Pinpoint the cell where the given text exists, returning its (X, Y) midpoint coordinate. 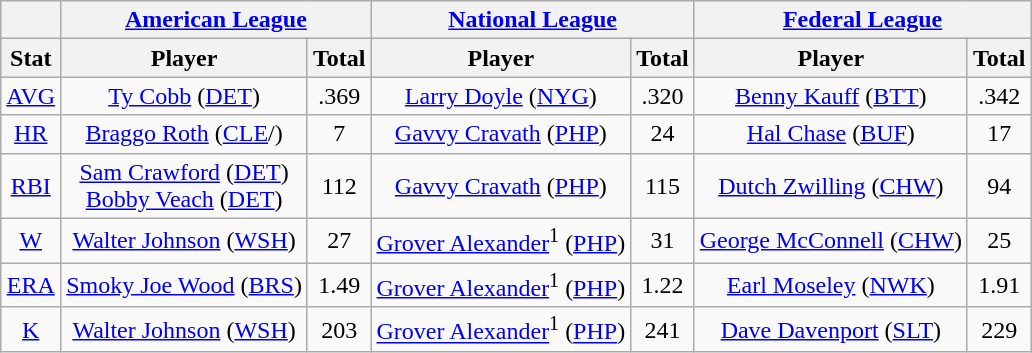
Braggo Roth (CLE/) (184, 134)
George McConnell (CHW) (830, 240)
1.49 (339, 286)
25 (999, 240)
.342 (999, 96)
American League (216, 20)
Hal Chase (BUF) (830, 134)
229 (999, 330)
Smoky Joe Wood (BRS) (184, 286)
.369 (339, 96)
Larry Doyle (NYG) (501, 96)
Earl Moseley (NWK) (830, 286)
112 (339, 186)
W (31, 240)
27 (339, 240)
Dutch Zwilling (CHW) (830, 186)
Benny Kauff (BTT) (830, 96)
17 (999, 134)
HR (31, 134)
203 (339, 330)
Ty Cobb (DET) (184, 96)
241 (663, 330)
Federal League (862, 20)
1.91 (999, 286)
24 (663, 134)
K (31, 330)
AVG (31, 96)
115 (663, 186)
Stat (31, 58)
94 (999, 186)
7 (339, 134)
31 (663, 240)
Dave Davenport (SLT) (830, 330)
1.22 (663, 286)
National League (532, 20)
ERA (31, 286)
RBI (31, 186)
Sam Crawford (DET)Bobby Veach (DET) (184, 186)
.320 (663, 96)
